Find where the given text appears and provide that cell's center as [x, y] coordinate. 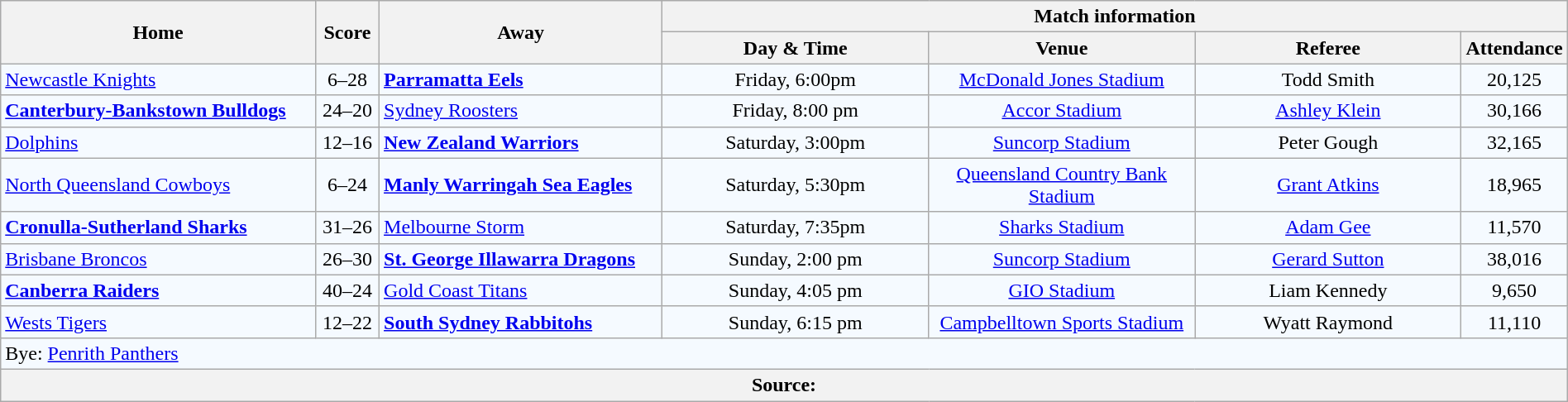
Friday, 6:00pm [796, 79]
32,165 [1514, 142]
Accor Stadium [1062, 111]
11,570 [1514, 227]
Attendance [1514, 48]
Newcastle Knights [159, 79]
Venue [1062, 48]
Gold Coast Titans [521, 290]
North Queensland Cowboys [159, 185]
Grant Atkins [1328, 185]
Score [347, 32]
Peter Gough [1328, 142]
Bye: Penrith Panthers [784, 353]
Adam Gee [1328, 227]
Sunday, 4:05 pm [796, 290]
38,016 [1514, 259]
Source: [784, 385]
Away [521, 32]
Friday, 8:00 pm [796, 111]
18,965 [1514, 185]
Manly Warringah Sea Eagles [521, 185]
12–22 [347, 322]
9,650 [1514, 290]
Liam Kennedy [1328, 290]
Campbelltown Sports Stadium [1062, 322]
Cronulla-Sutherland Sharks [159, 227]
Parramatta Eels [521, 79]
New Zealand Warriors [521, 142]
12–16 [347, 142]
Saturday, 5:30pm [796, 185]
Day & Time [796, 48]
6–28 [347, 79]
Dolphins [159, 142]
Saturday, 7:35pm [796, 227]
30,166 [1514, 111]
11,110 [1514, 322]
26–30 [347, 259]
Home [159, 32]
Todd Smith [1328, 79]
Saturday, 3:00pm [796, 142]
Brisbane Broncos [159, 259]
St. George Illawarra Dragons [521, 259]
South Sydney Rabbitohs [521, 322]
Wyatt Raymond [1328, 322]
Sharks Stadium [1062, 227]
Melbourne Storm [521, 227]
Sunday, 2:00 pm [796, 259]
40–24 [347, 290]
Wests Tigers [159, 322]
6–24 [347, 185]
24–20 [347, 111]
Canterbury-Bankstown Bulldogs [159, 111]
Sydney Roosters [521, 111]
Match information [1115, 17]
31–26 [347, 227]
McDonald Jones Stadium [1062, 79]
Canberra Raiders [159, 290]
GIO Stadium [1062, 290]
Referee [1328, 48]
Ashley Klein [1328, 111]
20,125 [1514, 79]
Gerard Sutton [1328, 259]
Sunday, 6:15 pm [796, 322]
Queensland Country Bank Stadium [1062, 185]
